Determine the (x, y) coordinate at the center of the cell enclosing the given text.  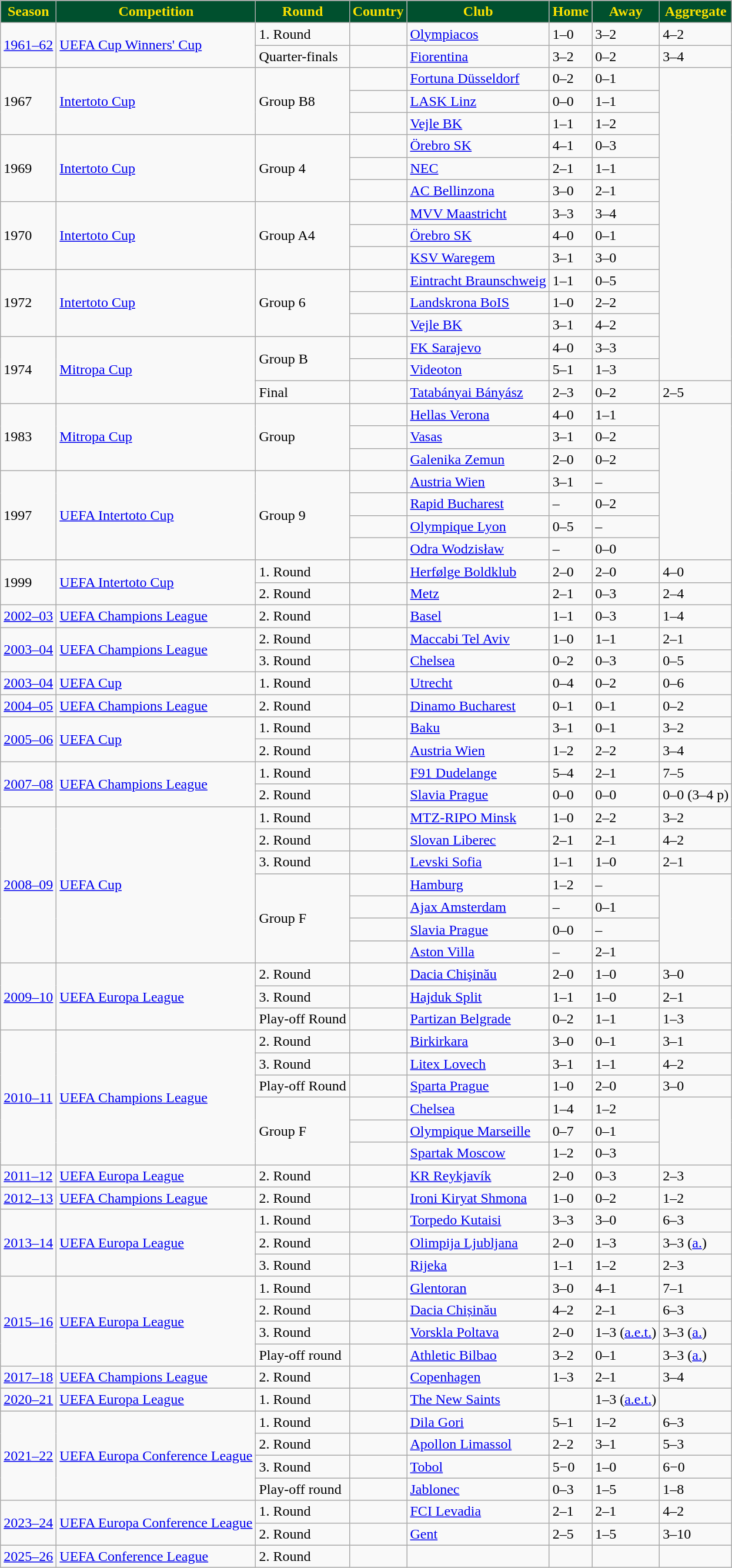
Home (570, 12)
Torpedo Kutaisi (478, 1220)
Ironi Kiryat Shmona (478, 1198)
Group B8 (302, 101)
Vasas (478, 437)
1999 (28, 582)
Olympique Lyon (478, 526)
Tobol (478, 1467)
Away (626, 12)
Ajax Amsterdam (478, 907)
2005–06 (28, 739)
1972 (28, 303)
FK Sarajevo (478, 348)
Eintracht Braunschweig (478, 281)
5–3 (696, 1444)
2023–24 (28, 1523)
2011–12 (28, 1176)
Olimpija Ljubljana (478, 1243)
Season (28, 12)
Rijeka (478, 1265)
Basel (478, 616)
Jablonec (478, 1489)
Group 6 (302, 303)
1970 (28, 235)
AC Bellinzona (478, 191)
Partizan Belgrade (478, 1019)
2021–22 (28, 1456)
Club (478, 12)
2009–10 (28, 996)
Aggregate (696, 12)
Final (302, 392)
UEFA Conference League (156, 1556)
Hamburg (478, 885)
Slovan Liberec (478, 840)
2004–05 (28, 706)
Tatabányai Bányász (478, 392)
Dacia Chișinău (478, 1310)
1–8 (696, 1489)
Sparta Prague (478, 1086)
Quarter-finals (302, 56)
Hajduk Split (478, 997)
Litex Lovech (478, 1064)
Metz (478, 593)
1969 (28, 168)
0–0 (3–4 p) (696, 795)
Birkirkara (478, 1042)
1997 (28, 515)
0–6 (696, 683)
Copenhagen (478, 1377)
0–7 (570, 1131)
Aston Villa (478, 952)
LASK Linz (478, 101)
Landskrona BoIS (478, 303)
1974 (28, 370)
Dacia Chişinău (478, 974)
Baku (478, 728)
2012–13 (28, 1198)
Athletic Bilbao (478, 1355)
Glentoran (478, 1287)
MVV Maastricht (478, 213)
The New Saints (478, 1400)
1967 (28, 101)
7–1 (696, 1287)
2007–08 (28, 784)
Spartak Moscow (478, 1153)
KR Reykjavík (478, 1176)
Hellas Verona (478, 415)
7–5 (696, 773)
Competition (156, 12)
2017–18 (28, 1377)
Olympiacos (478, 34)
Olympique Marseille (478, 1131)
Dila Gori (478, 1422)
2008–09 (28, 885)
Fortuna Düsseldorf (478, 79)
6−0 (696, 1467)
Group (302, 437)
Rapid Bucharest (478, 504)
2015–16 (28, 1321)
Maccabi Tel Aviv (478, 638)
Group A4 (302, 235)
Levski Sofia (478, 862)
UEFA Cup Winners' Cup (156, 45)
KSV Waregem (478, 258)
1961–62 (28, 45)
Group B (302, 359)
Apollon Limassol (478, 1444)
NEC (478, 168)
Gent (478, 1534)
Vorskla Poltava (478, 1332)
MTZ-RIPO Minsk (478, 818)
Videoton (478, 370)
5–4 (570, 773)
Galenika Zemun (478, 459)
0–4 (570, 683)
2010–11 (28, 1097)
Group 9 (302, 515)
3–10 (696, 1534)
2013–14 (28, 1243)
2002–03 (28, 616)
FCI Levadia (478, 1512)
5−0 (570, 1467)
2025–26 (28, 1556)
Herfølge Boldklub (478, 571)
Round (302, 12)
2–4 (696, 593)
Group 4 (302, 168)
Odra Wodzisław (478, 549)
2020–21 (28, 1400)
Dinamo Bucharest (478, 706)
Fiorentina (478, 56)
1983 (28, 437)
Utrecht (478, 683)
F91 Dudelange (478, 773)
Country (378, 12)
